Scan for the cell matching the given text and deliver its [X, Y] coordinate at center. 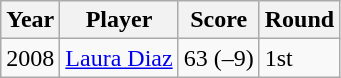
Player [119, 20]
Round [299, 20]
Year [30, 20]
63 (–9) [218, 58]
Score [218, 20]
2008 [30, 58]
Laura Diaz [119, 58]
1st [299, 58]
